Detect which cell encompasses the target text, then output its (X, Y) center coordinate. 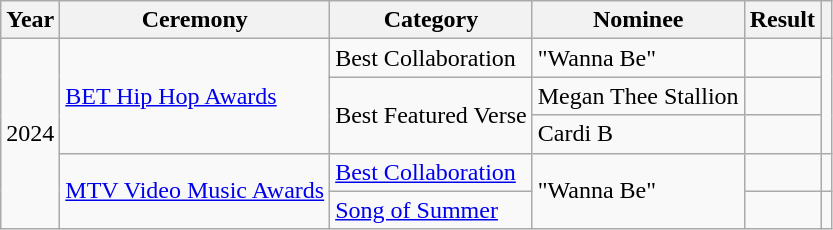
Year (30, 20)
Cardi B (638, 134)
Result (782, 20)
Ceremony (195, 20)
BET Hip Hop Awards (195, 96)
MTV Video Music Awards (195, 191)
Category (432, 20)
2024 (30, 134)
Nominee (638, 20)
Song of Summer (432, 210)
Best Featured Verse (432, 115)
Megan Thee Stallion (638, 96)
